Detect which cell encompasses the target text, then output its [x, y] center coordinate. 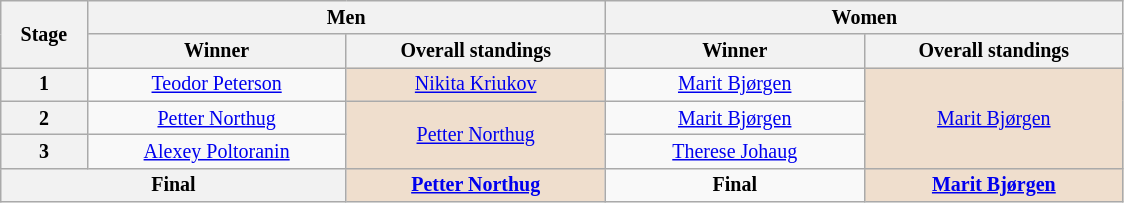
Nikita Kriukov [476, 84]
Men [346, 18]
1 [44, 84]
3 [44, 152]
Alexey Poltoranin [216, 152]
Stage [44, 34]
Therese Johaug [734, 152]
2 [44, 118]
Teodor Peterson [216, 84]
Women [864, 18]
